Identify which cell holds the provided text, then report its [x, y] central coordinate. 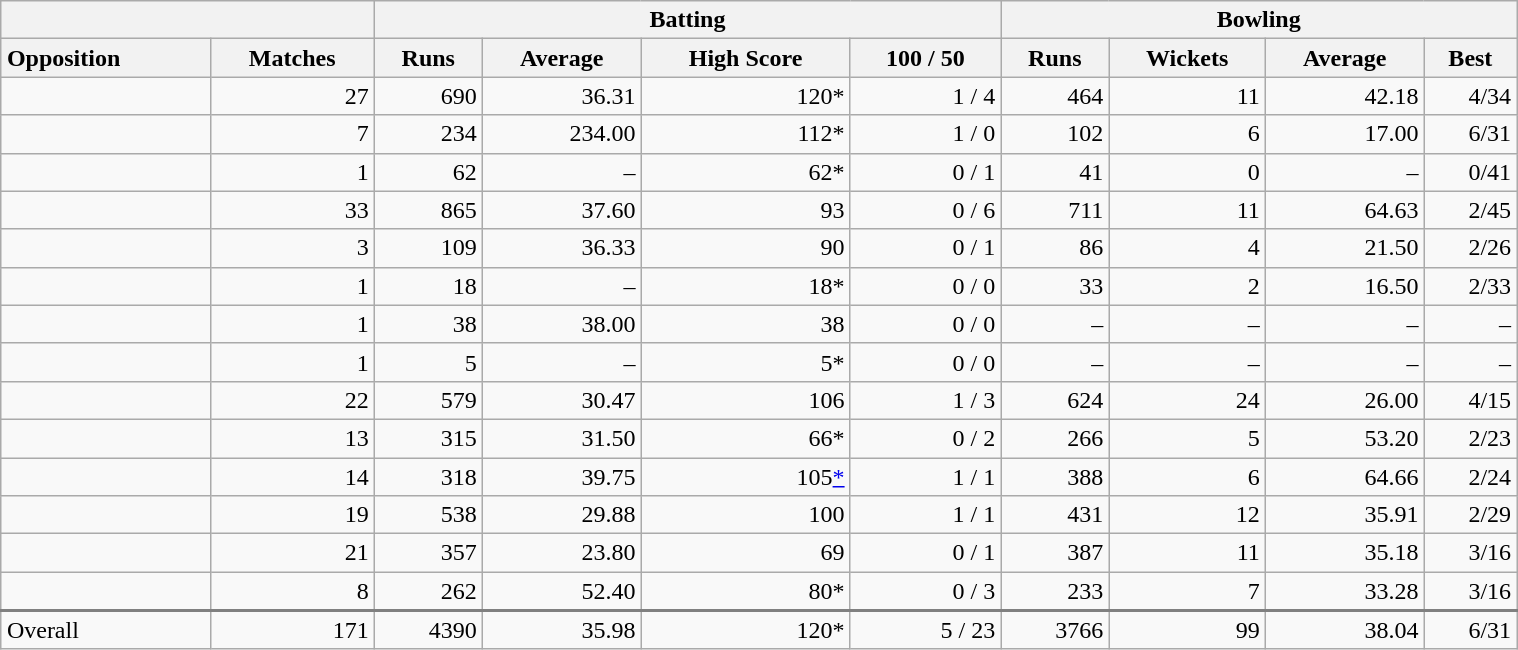
865 [428, 210]
0 / 2 [926, 438]
266 [1055, 438]
53.20 [1344, 438]
262 [428, 592]
18 [428, 286]
36.31 [562, 96]
64.66 [1344, 477]
0 / 3 [926, 592]
19 [292, 515]
100 / 50 [926, 58]
0 / 6 [926, 210]
105* [746, 477]
Wickets [1188, 58]
30.47 [562, 400]
1 / 4 [926, 96]
22 [292, 400]
624 [1055, 400]
21.50 [1344, 248]
Overall [106, 630]
3 [292, 248]
35.91 [1344, 515]
62 [428, 172]
100 [746, 515]
52.40 [562, 592]
4/15 [1470, 400]
35.18 [1344, 553]
102 [1055, 134]
33.28 [1344, 592]
2/26 [1470, 248]
690 [428, 96]
64.63 [1344, 210]
62* [746, 172]
387 [1055, 553]
High Score [746, 58]
4390 [428, 630]
42.18 [1344, 96]
3766 [1055, 630]
Best [1470, 58]
171 [292, 630]
27 [292, 96]
90 [746, 248]
93 [746, 210]
2/29 [1470, 515]
69 [746, 553]
36.33 [562, 248]
234.00 [562, 134]
38.00 [562, 324]
41 [1055, 172]
24 [1188, 400]
21 [292, 553]
234 [428, 134]
29.88 [562, 515]
2/45 [1470, 210]
80* [746, 592]
13 [292, 438]
4 [1188, 248]
2 [1188, 286]
0 [1188, 172]
0/41 [1470, 172]
711 [1055, 210]
5 / 23 [926, 630]
Bowling [1259, 20]
86 [1055, 248]
357 [428, 553]
106 [746, 400]
464 [1055, 96]
18* [746, 286]
2/33 [1470, 286]
16.50 [1344, 286]
35.98 [562, 630]
315 [428, 438]
4/34 [1470, 96]
66* [746, 438]
39.75 [562, 477]
431 [1055, 515]
Opposition [106, 58]
99 [1188, 630]
37.60 [562, 210]
112* [746, 134]
388 [1055, 477]
8 [292, 592]
5* [746, 362]
1 / 0 [926, 134]
26.00 [1344, 400]
2/23 [1470, 438]
Matches [292, 58]
12 [1188, 515]
318 [428, 477]
1 / 3 [926, 400]
38.04 [1344, 630]
17.00 [1344, 134]
14 [292, 477]
23.80 [562, 553]
538 [428, 515]
109 [428, 248]
233 [1055, 592]
Batting [688, 20]
2/24 [1470, 477]
579 [428, 400]
31.50 [562, 438]
